Return [x, y] of the center of cell containing provided text 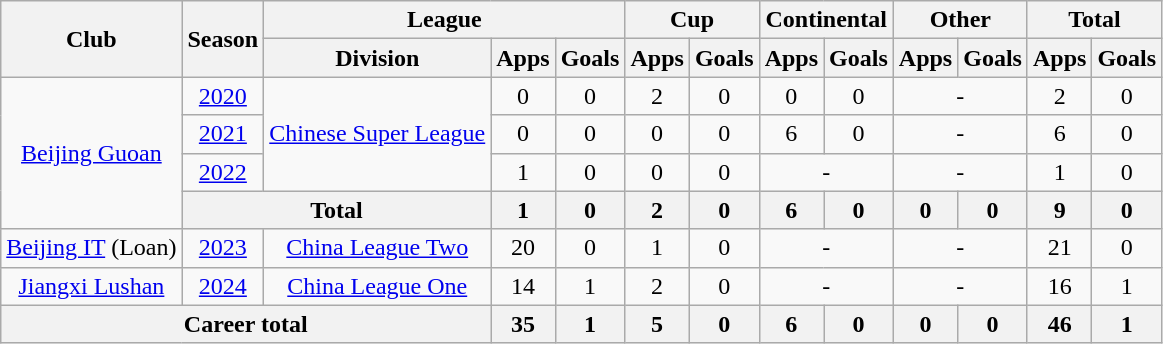
14 [523, 286]
Beijing IT (Loan) [92, 248]
2021 [223, 134]
Cup [692, 20]
Division [378, 58]
9 [1059, 210]
China League Two [378, 248]
Continental [826, 20]
Beijing Guoan [92, 153]
Jiangxi Lushan [92, 286]
21 [1059, 248]
League [444, 20]
Career total [246, 324]
16 [1059, 286]
2022 [223, 172]
China League One [378, 286]
2020 [223, 96]
Chinese Super League [378, 134]
5 [657, 324]
2024 [223, 286]
Club [92, 39]
20 [523, 248]
Season [223, 39]
46 [1059, 324]
2023 [223, 248]
Other [960, 20]
35 [523, 324]
